Find where the given text appears and provide that cell's center as (x, y) coordinate. 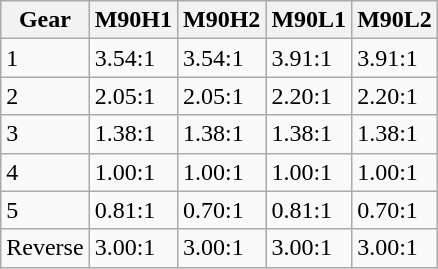
1 (45, 58)
M90H2 (221, 20)
M90L1 (309, 20)
Reverse (45, 248)
M90L2 (395, 20)
2 (45, 96)
5 (45, 210)
M90H1 (133, 20)
4 (45, 172)
3 (45, 134)
Gear (45, 20)
